Locate the cell with the specified text and output its [x, y] center coordinate. 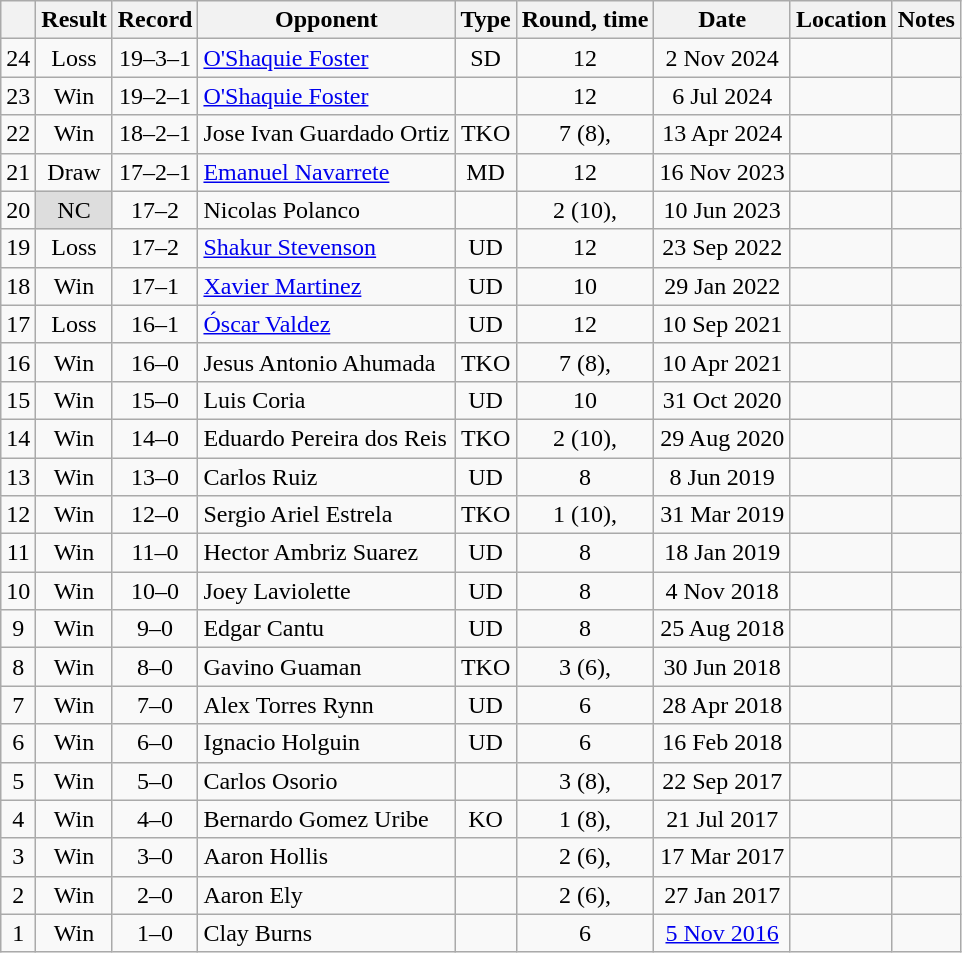
21 Jul 2017 [722, 819]
5 [18, 781]
Date [722, 20]
17–2–1 [155, 172]
20 [18, 210]
Record [155, 20]
2 Nov 2024 [722, 58]
13 Apr 2024 [722, 134]
17–1 [155, 286]
16–0 [155, 362]
5 Nov 2016 [722, 933]
4 [18, 819]
Aaron Hollis [326, 857]
9 [18, 629]
Jesus Antonio Ahumada [326, 362]
16 Feb 2018 [722, 743]
16–1 [155, 324]
2 [18, 895]
Carlos Osorio [326, 781]
Luis Coria [326, 400]
23 Sep 2022 [722, 248]
2–0 [155, 895]
4 Nov 2018 [722, 591]
13 [18, 477]
Nicolas Polanco [326, 210]
Sergio Ariel Estrela [326, 515]
Round, time [585, 20]
29 Jan 2022 [722, 286]
10–0 [155, 591]
18 [18, 286]
28 Apr 2018 [722, 705]
SD [486, 58]
1–0 [155, 933]
NC [74, 210]
7 [18, 705]
31 Mar 2019 [722, 515]
16 [18, 362]
8–0 [155, 667]
13–0 [155, 477]
6 Jul 2024 [722, 96]
10 Sep 2021 [722, 324]
10 Jun 2023 [722, 210]
Jose Ivan Guardado Ortiz [326, 134]
Ignacio Holguin [326, 743]
MD [486, 172]
19–2–1 [155, 96]
17 Mar 2017 [722, 857]
Xavier Martinez [326, 286]
Type [486, 20]
Location [841, 20]
3–0 [155, 857]
17 [18, 324]
16 Nov 2023 [722, 172]
Shakur Stevenson [326, 248]
31 Oct 2020 [722, 400]
24 [18, 58]
30 Jun 2018 [722, 667]
29 Aug 2020 [722, 438]
Eduardo Pereira dos Reis [326, 438]
18–2–1 [155, 134]
10 Apr 2021 [722, 362]
23 [18, 96]
7–0 [155, 705]
14 [18, 438]
Alex Torres Rynn [326, 705]
15 [18, 400]
22 Sep 2017 [722, 781]
27 Jan 2017 [722, 895]
Draw [74, 172]
Aaron Ely [326, 895]
11–0 [155, 553]
3 (6), [585, 667]
19 [18, 248]
Carlos Ruiz [326, 477]
11 [18, 553]
19–3–1 [155, 58]
12–0 [155, 515]
3 (8), [585, 781]
15–0 [155, 400]
KO [486, 819]
9–0 [155, 629]
4–0 [155, 819]
5–0 [155, 781]
Opponent [326, 20]
21 [18, 172]
22 [18, 134]
1 [18, 933]
Clay Burns [326, 933]
Bernardo Gomez Uribe [326, 819]
Gavino Guaman [326, 667]
1 (8), [585, 819]
1 (10), [585, 515]
8 Jun 2019 [722, 477]
18 Jan 2019 [722, 553]
Joey Laviolette [326, 591]
3 [18, 857]
Result [74, 20]
14–0 [155, 438]
Edgar Cantu [326, 629]
Hector Ambriz Suarez [326, 553]
Óscar Valdez [326, 324]
6–0 [155, 743]
25 Aug 2018 [722, 629]
Notes [926, 20]
Emanuel Navarrete [326, 172]
